Locate the cell with the specified text and output its (X, Y) center coordinate. 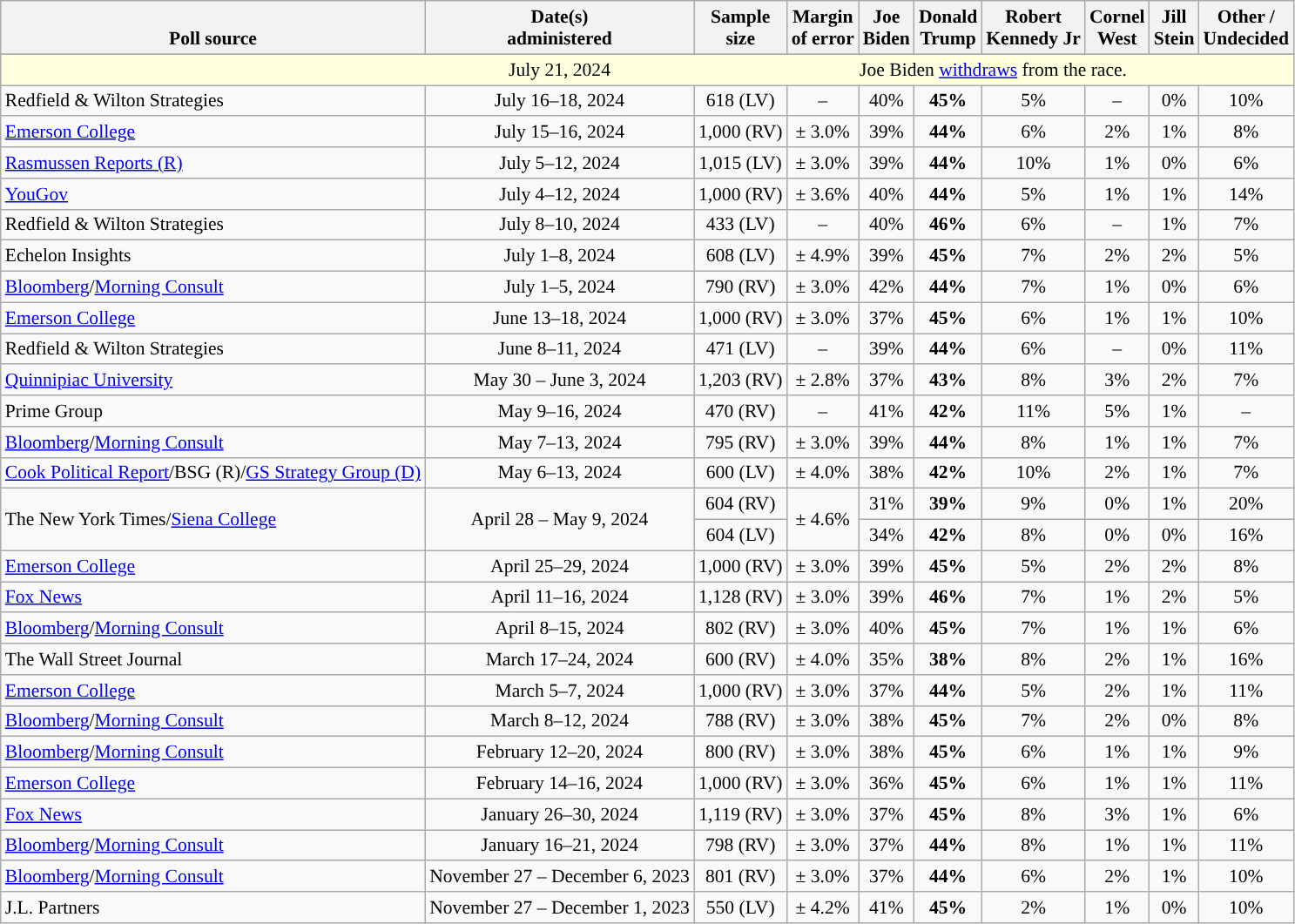
The Wall Street Journal (212, 659)
14% (1246, 194)
433 (LV) (740, 225)
790 (RV) (740, 287)
618 (LV) (740, 101)
January 26–30, 2024 (559, 814)
Cook Political Report/BSG (R)/GS Strategy Group (D) (212, 473)
± 4.9% (823, 256)
July 4–12, 2024 (559, 194)
May 7–13, 2024 (559, 442)
± 4.2% (823, 907)
20% (1246, 504)
July 1–5, 2024 (559, 287)
January 16–21, 2024 (559, 846)
471 (LV) (740, 349)
April 8–15, 2024 (559, 629)
795 (RV) (740, 442)
Poll source (212, 28)
June 13–18, 2024 (559, 318)
31% (887, 504)
470 (RV) (740, 411)
July 1–8, 2024 (559, 256)
Marginof error (823, 28)
1,119 (RV) (740, 814)
May 9–16, 2024 (559, 411)
788 (RV) (740, 721)
July 5–12, 2024 (559, 163)
Echelon Insights (212, 256)
April 28 – May 9, 2024 (559, 519)
May 30 – June 3, 2024 (559, 381)
Rasmussen Reports (R) (212, 163)
DonaldTrump (948, 28)
Quinnipiac University (212, 381)
35% (887, 659)
43% (948, 381)
Date(s)administered (559, 28)
798 (RV) (740, 846)
J.L. Partners (212, 907)
± 2.8% (823, 381)
July 8–10, 2024 (559, 225)
800 (RV) (740, 752)
July 16–18, 2024 (559, 101)
RobertKennedy Jr (1033, 28)
April 25–29, 2024 (559, 566)
600 (LV) (740, 473)
604 (RV) (740, 504)
April 11–16, 2024 (559, 597)
801 (RV) (740, 877)
JillStein (1174, 28)
Samplesize (740, 28)
550 (LV) (740, 907)
Prime Group (212, 411)
March 5–7, 2024 (559, 691)
February 12–20, 2024 (559, 752)
November 27 – December 1, 2023 (559, 907)
JoeBiden (887, 28)
34% (887, 536)
1,203 (RV) (740, 381)
1,128 (RV) (740, 597)
1,015 (LV) (740, 163)
CornelWest (1117, 28)
600 (RV) (740, 659)
Other /Undecided (1246, 28)
June 8–11, 2024 (559, 349)
February 14–16, 2024 (559, 784)
March 17–24, 2024 (559, 659)
± 3.6% (823, 194)
November 27 – December 6, 2023 (559, 877)
YouGov (212, 194)
608 (LV) (740, 256)
802 (RV) (740, 629)
604 (LV) (740, 536)
July 15–16, 2024 (559, 132)
July 21, 2024 (559, 70)
36% (887, 784)
± 4.6% (823, 519)
May 6–13, 2024 (559, 473)
The New York Times/Siena College (212, 519)
March 8–12, 2024 (559, 721)
Joe Biden withdraws from the race. (994, 70)
